Scan for the cell matching the given text and deliver its [X, Y] coordinate at center. 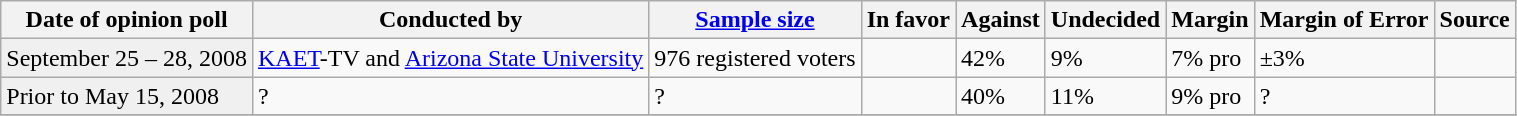
September 25 – 28, 2008 [127, 58]
±3% [1344, 58]
KAET-TV and Arizona State University [450, 58]
Sample size [755, 20]
Against [1001, 20]
Source [1474, 20]
Date of opinion poll [127, 20]
Margin [1210, 20]
Undecided [1105, 20]
42% [1001, 58]
Conducted by [450, 20]
Margin of Error [1344, 20]
11% [1105, 96]
Prior to May 15, 2008 [127, 96]
In favor [908, 20]
40% [1001, 96]
976 registered voters [755, 58]
7% pro [1210, 58]
9% pro [1210, 96]
9% [1105, 58]
